Search for the cell housing the specified text and yield its (X, Y) center coordinate. 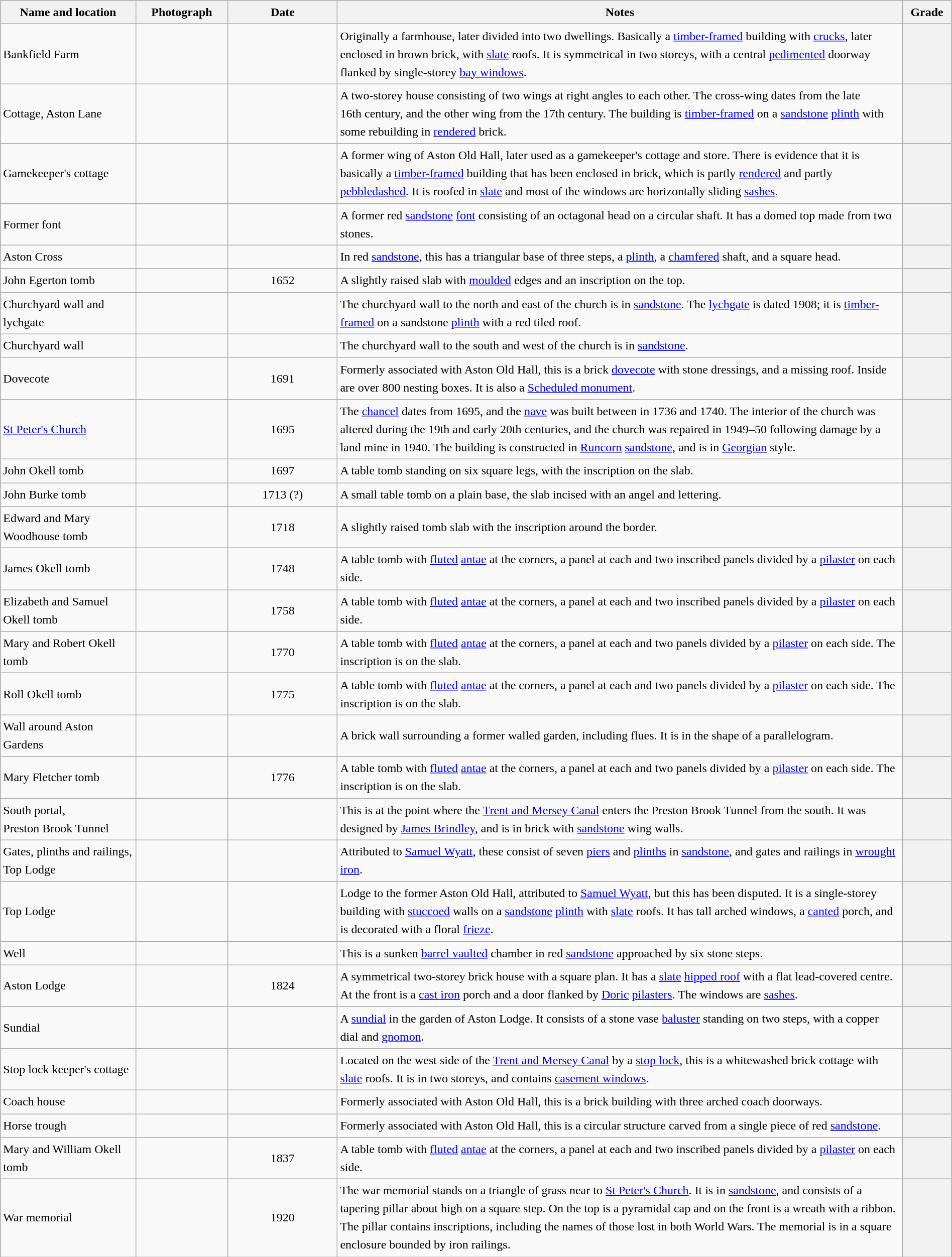
Gates, plinths and railings, Top Lodge (68, 860)
This is a sunken barrel vaulted chamber in red sandstone approached by six stone steps. (620, 953)
John Okell tomb (68, 471)
A brick wall surrounding a former walled garden, including flues. It is in the shape of a parallelogram. (620, 736)
Bankfield Farm (68, 54)
Top Lodge (68, 912)
St Peter's Church (68, 429)
Cottage, Aston Lane (68, 113)
Formerly associated with Aston Old Hall, this is a brick building with three arched coach doorways. (620, 1101)
Former font (68, 224)
Mary and William Okell tomb (68, 1159)
1824 (283, 986)
Aston Cross (68, 257)
Elizabeth and Samuel Okell tomb (68, 610)
1758 (283, 610)
1770 (283, 653)
John Burke tomb (68, 495)
Well (68, 953)
Mary Fletcher tomb (68, 777)
Grade (927, 12)
Formerly associated with Aston Old Hall, this is a circular structure carved from a single piece of red sandstone. (620, 1125)
Stop lock keeper's cottage (68, 1069)
Notes (620, 12)
In red sandstone, this has a triangular base of three steps, a plinth, a chamfered shaft, and a square head. (620, 257)
1652 (283, 280)
Edward and Mary Woodhouse tomb (68, 527)
South portal,Preston Brook Tunnel (68, 819)
1697 (283, 471)
1718 (283, 527)
A small table tomb on a plain base, the slab incised with an angel and lettering. (620, 495)
Horse trough (68, 1125)
Churchyard wall (68, 345)
Attributed to Samuel Wyatt, these consist of seven piers and plinths in sandstone, and gates and railings in wrought iron. (620, 860)
1713 (?) (283, 495)
John Egerton tomb (68, 280)
A slightly raised slab with moulded edges and an inscription on the top. (620, 280)
A sundial in the garden of Aston Lodge. It consists of a stone vase baluster standing on two steps, with a copper dial and gnomon. (620, 1027)
A table tomb standing on six square legs, with the inscription on the slab. (620, 471)
Photograph (182, 12)
Date (283, 12)
A slightly raised tomb slab with the inscription around the border. (620, 527)
Wall around Aston Gardens (68, 736)
Dovecote (68, 379)
The churchyard wall to the south and west of the church is in sandstone. (620, 345)
1776 (283, 777)
1837 (283, 1159)
Roll Okell tomb (68, 694)
Coach house (68, 1101)
War memorial (68, 1218)
1695 (283, 429)
1691 (283, 379)
Mary and Robert Okell tomb (68, 653)
1775 (283, 694)
Name and location (68, 12)
Aston Lodge (68, 986)
1748 (283, 569)
James Okell tomb (68, 569)
Churchyard wall and lychgate (68, 313)
Gamekeeper's cottage (68, 174)
Sundial (68, 1027)
1920 (283, 1218)
A former red sandstone font consisting of an octagonal head on a circular shaft. It has a domed top made from two stones. (620, 224)
